For the text-containing cell, return its midpoint in (x, y) coordinate format. 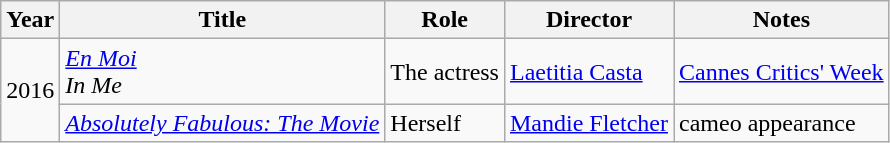
2016 (30, 90)
Title (222, 20)
Director (588, 20)
Role (445, 20)
Cannes Critics' Week (782, 72)
The actress (445, 72)
cameo appearance (782, 123)
Mandie Fletcher (588, 123)
Notes (782, 20)
Year (30, 20)
Herself (445, 123)
Laetitia Casta (588, 72)
Absolutely Fabulous: The Movie (222, 123)
En MoiIn Me (222, 72)
